Return (X, Y) of the center of cell containing provided text 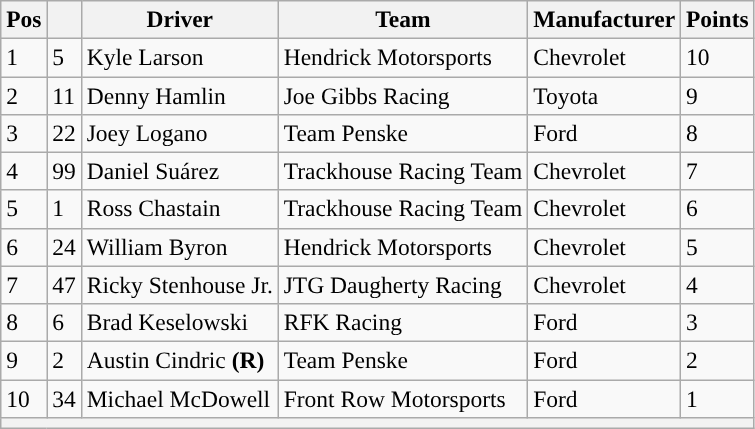
Front Row Motorsports (402, 398)
Points (718, 19)
JTG Daugherty Racing (402, 285)
Austin Cindric (R) (180, 360)
22 (64, 133)
Joey Logano (180, 133)
Denny Hamlin (180, 95)
11 (64, 95)
Team (402, 19)
24 (64, 247)
Joe Gibbs Racing (402, 95)
Ricky Stenhouse Jr. (180, 285)
Driver (180, 19)
Kyle Larson (180, 57)
Brad Keselowski (180, 322)
RFK Racing (402, 322)
34 (64, 398)
William Byron (180, 247)
Michael McDowell (180, 398)
Toyota (604, 95)
99 (64, 171)
Pos (24, 19)
Daniel Suárez (180, 171)
Manufacturer (604, 19)
47 (64, 285)
Ross Chastain (180, 209)
